Return the [X, Y] coordinate for the center point of the cell that contains the specified text.  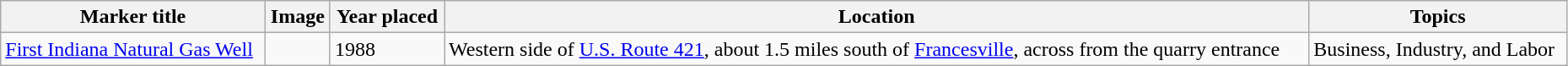
Business, Industry, and Labor [1438, 49]
Topics [1438, 17]
Western side of U.S. Route 421, about 1.5 miles south of Francesville, across from the quarry entrance [877, 49]
Location [877, 17]
First Indiana Natural Gas Well [133, 49]
1988 [386, 49]
Image [297, 17]
Marker title [133, 17]
Year placed [386, 17]
